From the cell containing the given text, extract its center point as [X, Y] coordinate. 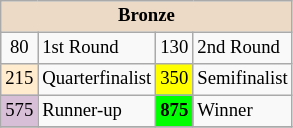
Bronze [146, 16]
Semifinalist [242, 80]
1st Round [97, 48]
130 [174, 48]
80 [20, 48]
575 [20, 112]
Runner-up [97, 112]
Quarterfinalist [97, 80]
215 [20, 80]
875 [174, 112]
Winner [242, 112]
2nd Round [242, 48]
350 [174, 80]
